Pinpoint the cell where the given text exists, returning its [X, Y] midpoint coordinate. 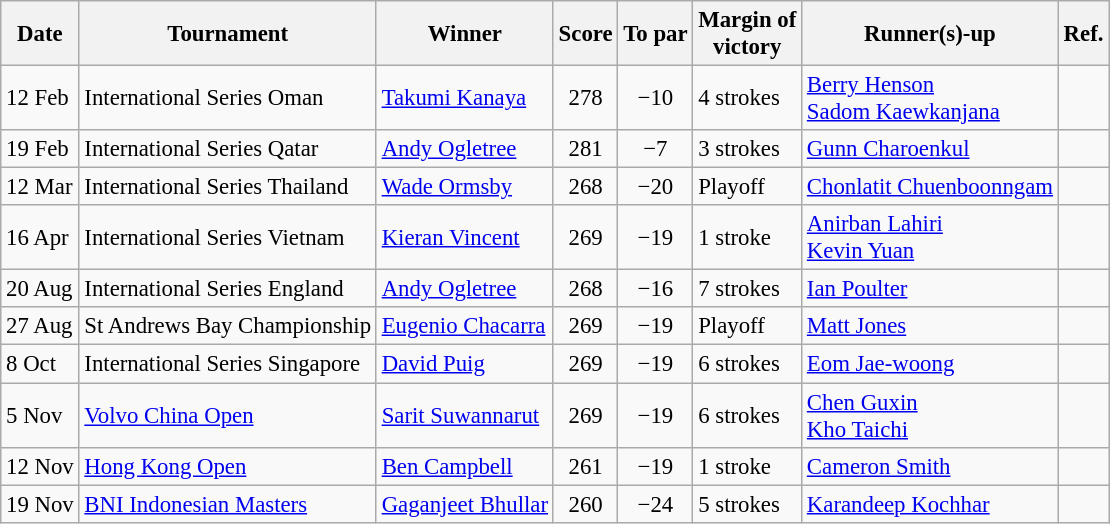
Sarit Suwannarut [464, 416]
Gaganjeet Bhullar [464, 504]
Takumi Kanaya [464, 98]
281 [586, 149]
−24 [656, 504]
Cameron Smith [930, 466]
−16 [656, 289]
Chen Guxin Kho Taichi [930, 416]
Matt Jones [930, 327]
−20 [656, 187]
Berry Henson Sadom Kaewkanjana [930, 98]
International Series Oman [228, 98]
7 strokes [748, 289]
12 Feb [40, 98]
BNI Indonesian Masters [228, 504]
Ben Campbell [464, 466]
Anirban Lahiri Kevin Yuan [930, 238]
−7 [656, 149]
Kieran Vincent [464, 238]
−10 [656, 98]
Eom Jae-woong [930, 364]
David Puig [464, 364]
Volvo China Open [228, 416]
Runner(s)-up [930, 34]
St Andrews Bay Championship [228, 327]
12 Nov [40, 466]
8 Oct [40, 364]
International Series Singapore [228, 364]
16 Apr [40, 238]
Margin ofvictory [748, 34]
20 Aug [40, 289]
278 [586, 98]
19 Nov [40, 504]
Hong Kong Open [228, 466]
3 strokes [748, 149]
Gunn Charoenkul [930, 149]
Winner [464, 34]
5 Nov [40, 416]
Tournament [228, 34]
To par [656, 34]
261 [586, 466]
27 Aug [40, 327]
Score [586, 34]
Karandeep Kochhar [930, 504]
Ref. [1083, 34]
Wade Ormsby [464, 187]
International Series England [228, 289]
5 strokes [748, 504]
Chonlatit Chuenboonngam [930, 187]
Ian Poulter [930, 289]
Eugenio Chacarra [464, 327]
260 [586, 504]
19 Feb [40, 149]
International Series Thailand [228, 187]
Date [40, 34]
4 strokes [748, 98]
12 Mar [40, 187]
International Series Qatar [228, 149]
International Series Vietnam [228, 238]
